Search for the cell housing the specified text and yield its [X, Y] center coordinate. 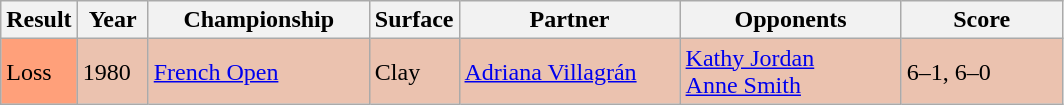
Opponents [790, 20]
Score [982, 20]
Partner [570, 20]
Surface [414, 20]
Kathy Jordan Anne Smith [790, 72]
6–1, 6–0 [982, 72]
1980 [112, 72]
Adriana Villagrán [570, 72]
Year [112, 20]
Loss [39, 72]
Championship [258, 20]
French Open [258, 72]
Result [39, 20]
Clay [414, 72]
